Determine the (X, Y) coordinate at the center of the cell enclosing the given text.  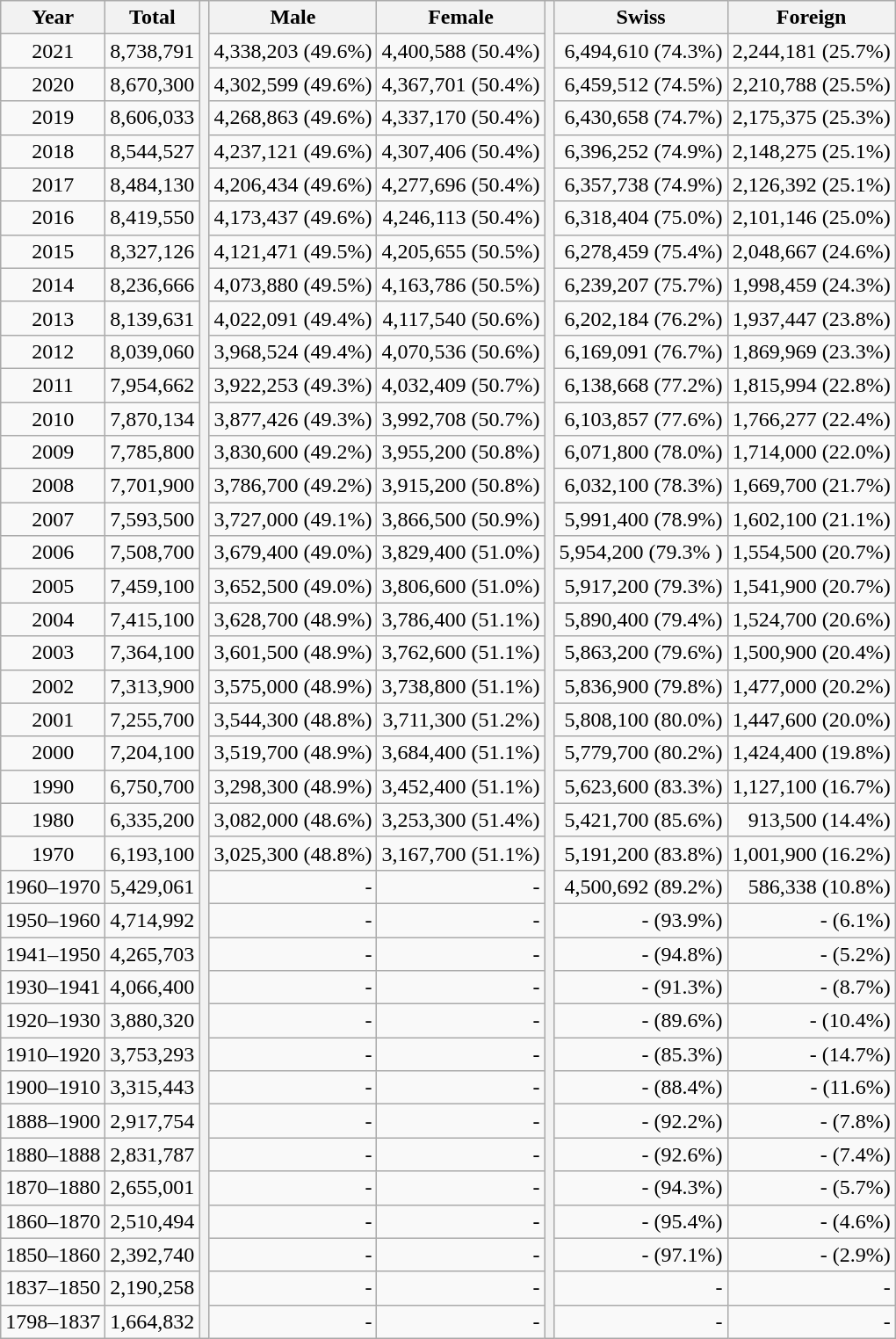
2,392,740 (153, 1255)
4,117,540 (50.6%) (460, 318)
4,246,113 (50.4%) (460, 218)
2001 (53, 720)
3,922,253 (49.3%) (293, 385)
1870–1880 (53, 1188)
3,786,400 (51.1%) (460, 619)
1980 (53, 820)
6,459,512 (74.5%) (641, 84)
2016 (53, 218)
6,103,857 (77.6%) (641, 419)
Foreign (812, 18)
- (8.7%) (812, 988)
7,415,100 (153, 619)
2,190,258 (153, 1288)
Total (153, 18)
4,500,692 (89.2%) (641, 887)
3,315,443 (153, 1088)
3,992,708 (50.7%) (460, 419)
1900–1910 (53, 1088)
2,126,392 (25.1%) (812, 185)
5,421,700 (85.6%) (641, 820)
2015 (53, 251)
1990 (53, 786)
4,307,406 (50.4%) (460, 151)
4,237,121 (49.6%) (293, 151)
3,753,293 (153, 1054)
5,863,200 (79.6%) (641, 653)
4,338,203 (49.6%) (293, 51)
1,664,832 (153, 1321)
2002 (53, 686)
1888–1900 (53, 1121)
2021 (53, 51)
2,048,667 (24.6%) (812, 251)
Male (293, 18)
6,278,459 (75.4%) (641, 251)
1,477,000 (20.2%) (812, 686)
1,998,459 (24.3%) (812, 285)
Year (53, 18)
7,870,134 (153, 419)
7,701,900 (153, 486)
- (7.8%) (812, 1121)
6,193,100 (153, 853)
1,602,100 (21.1%) (812, 519)
2,175,375 (25.3%) (812, 118)
7,204,100 (153, 753)
3,762,600 (51.1%) (460, 653)
5,191,200 (83.8%) (641, 853)
3,652,500 (49.0%) (293, 586)
5,623,600 (83.3%) (641, 786)
6,071,800 (78.0%) (641, 452)
4,070,536 (50.6%) (460, 351)
- (10.4%) (812, 1021)
3,711,300 (51.2%) (460, 720)
5,808,100 (80.0%) (641, 720)
8,327,126 (153, 251)
3,830,600 (49.2%) (293, 452)
3,544,300 (48.8%) (293, 720)
3,679,400 (49.0%) (293, 553)
2,148,275 (25.1%) (812, 151)
1860–1870 (53, 1221)
3,968,524 (49.4%) (293, 351)
2,210,788 (25.5%) (812, 84)
3,866,500 (50.9%) (460, 519)
4,337,170 (50.4%) (460, 118)
8,544,527 (153, 151)
1,001,900 (16.2%) (812, 853)
- (94.3%) (641, 1188)
8,670,300 (153, 84)
913,500 (14.4%) (812, 820)
1930–1941 (53, 988)
- (6.1%) (812, 920)
3,601,500 (48.9%) (293, 653)
2019 (53, 118)
1970 (53, 853)
1,541,900 (20.7%) (812, 586)
3,082,000 (48.6%) (293, 820)
3,519,700 (48.9%) (293, 753)
3,575,000 (48.9%) (293, 686)
8,039,060 (153, 351)
1960–1970 (53, 887)
4,265,703 (153, 953)
2,244,181 (25.7%) (812, 51)
2003 (53, 653)
- (7.4%) (812, 1154)
4,268,863 (49.6%) (293, 118)
6,430,658 (74.7%) (641, 118)
6,357,738 (74.9%) (641, 185)
1,500,900 (20.4%) (812, 653)
1,766,277 (22.4%) (812, 419)
8,419,550 (153, 218)
- (91.3%) (641, 988)
6,396,252 (74.9%) (641, 151)
3,298,300 (48.9%) (293, 786)
4,206,434 (49.6%) (293, 185)
6,335,200 (153, 820)
2014 (53, 285)
2005 (53, 586)
7,364,100 (153, 653)
1,714,000 (22.0%) (812, 452)
- (5.2%) (812, 953)
2007 (53, 519)
3,025,300 (48.8%) (293, 853)
4,163,786 (50.5%) (460, 285)
- (85.3%) (641, 1054)
3,877,426 (49.3%) (293, 419)
1920–1930 (53, 1021)
Female (460, 18)
5,429,061 (153, 887)
586,338 (10.8%) (812, 887)
7,255,700 (153, 720)
2,831,787 (153, 1154)
4,032,409 (50.7%) (460, 385)
4,277,696 (50.4%) (460, 185)
7,593,500 (153, 519)
- (94.8%) (641, 953)
- (95.4%) (641, 1221)
2018 (53, 151)
1941–1950 (53, 953)
4,367,701 (50.4%) (460, 84)
3,915,200 (50.8%) (460, 486)
5,890,400 (79.4%) (641, 619)
3,727,000 (49.1%) (293, 519)
6,169,091 (76.7%) (641, 351)
1910–1920 (53, 1054)
6,032,100 (78.3%) (641, 486)
7,954,662 (153, 385)
7,785,800 (153, 452)
3,167,700 (51.1%) (460, 853)
1,424,400 (19.8%) (812, 753)
1,524,700 (20.6%) (812, 619)
3,786,700 (49.2%) (293, 486)
8,606,033 (153, 118)
2020 (53, 84)
4,022,091 (49.4%) (293, 318)
5,836,900 (79.8%) (641, 686)
- (89.6%) (641, 1021)
1837–1850 (53, 1288)
2008 (53, 486)
1798–1837 (53, 1321)
2,510,494 (153, 1221)
3,253,300 (51.4%) (460, 820)
2,917,754 (153, 1121)
4,073,880 (49.5%) (293, 285)
- (14.7%) (812, 1054)
6,494,610 (74.3%) (641, 51)
4,121,471 (49.5%) (293, 251)
- (2.9%) (812, 1255)
3,829,400 (51.0%) (460, 553)
2012 (53, 351)
1,937,447 (23.8%) (812, 318)
4,205,655 (50.5%) (460, 251)
1,815,994 (22.8%) (812, 385)
- (92.6%) (641, 1154)
6,202,184 (76.2%) (641, 318)
3,684,400 (51.1%) (460, 753)
5,991,400 (78.9%) (641, 519)
3,452,400 (51.1%) (460, 786)
2010 (53, 419)
3,628,700 (48.9%) (293, 619)
1,127,100 (16.7%) (812, 786)
3,806,600 (51.0%) (460, 586)
1,447,600 (20.0%) (812, 720)
5,779,700 (80.2%) (641, 753)
6,138,668 (77.2%) (641, 385)
2,101,146 (25.0%) (812, 218)
- (92.2%) (641, 1121)
4,400,588 (50.4%) (460, 51)
4,302,599 (49.6%) (293, 84)
8,236,666 (153, 285)
5,954,200 (79.3% ) (641, 553)
- (5.7%) (812, 1188)
- (4.6%) (812, 1221)
1880–1888 (53, 1154)
1,869,969 (23.3%) (812, 351)
7,313,900 (153, 686)
6,750,700 (153, 786)
3,738,800 (51.1%) (460, 686)
1950–1960 (53, 920)
- (11.6%) (812, 1088)
2004 (53, 619)
1,669,700 (21.7%) (812, 486)
2000 (53, 753)
Swiss (641, 18)
2017 (53, 185)
2,655,001 (153, 1188)
1,554,500 (20.7%) (812, 553)
2006 (53, 553)
6,318,404 (75.0%) (641, 218)
3,880,320 (153, 1021)
2013 (53, 318)
2009 (53, 452)
8,738,791 (153, 51)
3,955,200 (50.8%) (460, 452)
4,173,437 (49.6%) (293, 218)
4,714,992 (153, 920)
7,508,700 (153, 553)
- (88.4%) (641, 1088)
4,066,400 (153, 988)
5,917,200 (79.3%) (641, 586)
- (97.1%) (641, 1255)
6,239,207 (75.7%) (641, 285)
8,139,631 (153, 318)
8,484,130 (153, 185)
- (93.9%) (641, 920)
2011 (53, 385)
7,459,100 (153, 586)
1850–1860 (53, 1255)
